Detect which cell encompasses the target text, then output its (X, Y) center coordinate. 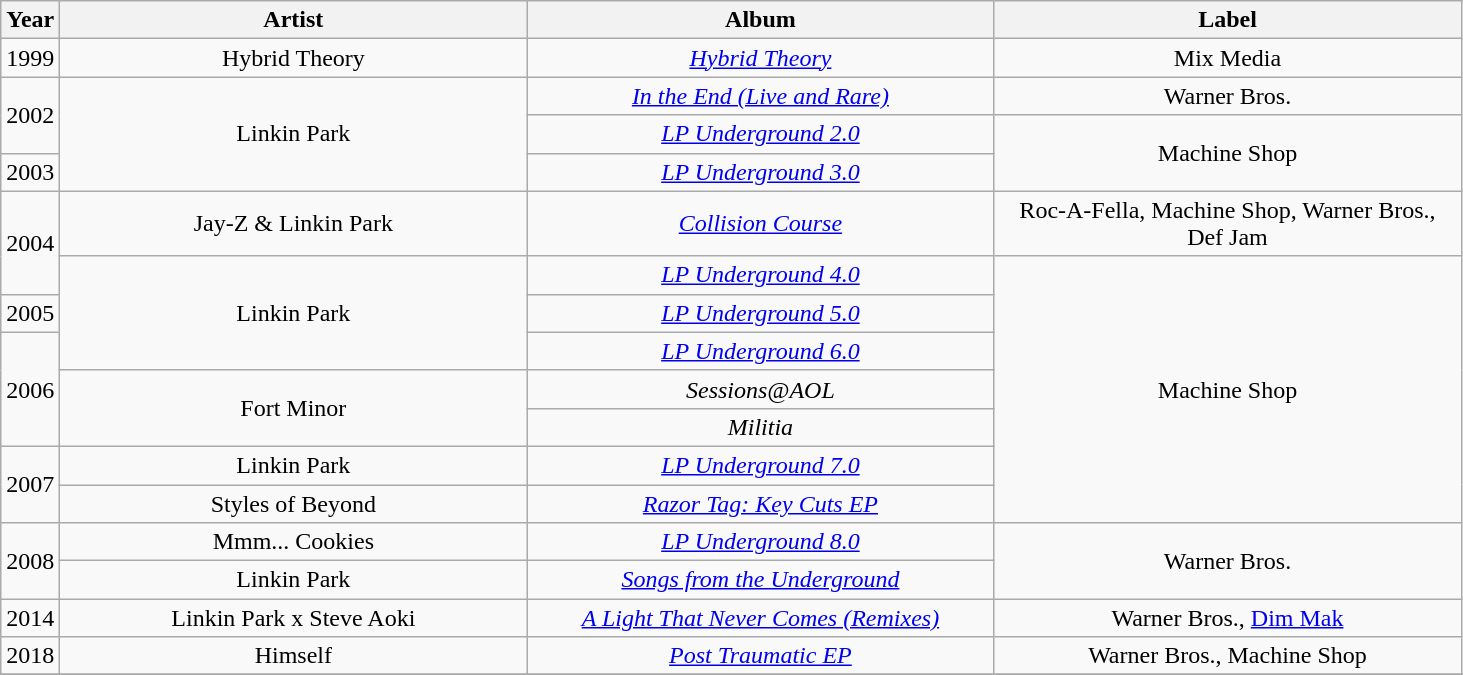
LP Underground 6.0 (760, 351)
LP Underground 8.0 (760, 542)
2004 (30, 242)
Warner Bros., Machine Shop (1228, 656)
Styles of Beyond (294, 503)
2007 (30, 484)
LP Underground 5.0 (760, 313)
2014 (30, 618)
Collision Course (760, 224)
Label (1228, 20)
Artist (294, 20)
Warner Bros., Dim Mak (1228, 618)
LP Underground 2.0 (760, 134)
Himself (294, 656)
Jay-Z & Linkin Park (294, 224)
A Light That Never Comes (Remixes) (760, 618)
2008 (30, 561)
2018 (30, 656)
Year (30, 20)
LP Underground 3.0 (760, 172)
Songs from the Underground (760, 580)
Mmm... Cookies (294, 542)
Album (760, 20)
In the End (Live and Rare) (760, 96)
2002 (30, 115)
Razor Tag: Key Cuts EP (760, 503)
2006 (30, 389)
Militia (760, 427)
Roc-A-Fella, Machine Shop, Warner Bros., Def Jam (1228, 224)
2003 (30, 172)
Linkin Park x Steve Aoki (294, 618)
Mix Media (1228, 58)
Fort Minor (294, 408)
Post Traumatic EP (760, 656)
LP Underground 7.0 (760, 465)
2005 (30, 313)
LP Underground 4.0 (760, 275)
Sessions@AOL (760, 389)
1999 (30, 58)
